Determine the (X, Y) coordinate at the center of the cell enclosing the given text.  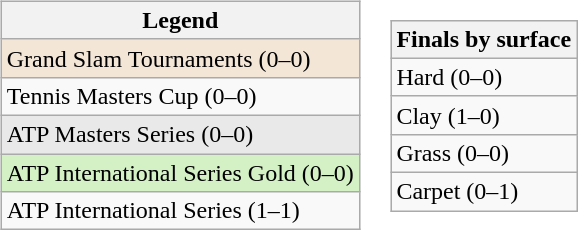
ATP International Series (1–1) (180, 211)
Clay (1–0) (484, 115)
Hard (0–0) (484, 77)
ATP Masters Series (0–0) (180, 134)
ATP International Series Gold (0–0) (180, 173)
Tennis Masters Cup (0–0) (180, 96)
Grass (0–0) (484, 153)
Finals by surface (484, 39)
Grand Slam Tournaments (0–0) (180, 58)
Carpet (0–1) (484, 192)
Legend (180, 20)
